Find where the given text appears and provide that cell's center as [X, Y] coordinate. 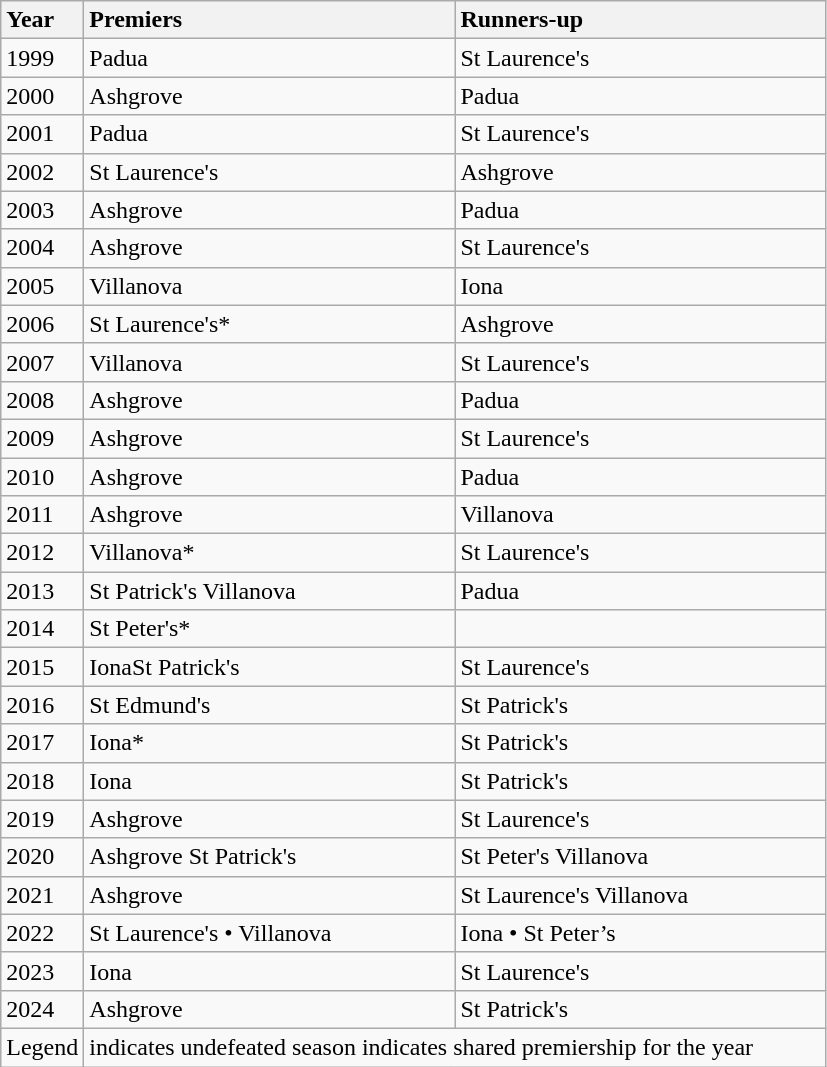
2001 [42, 134]
Year [42, 20]
Iona • St Peter’s [640, 933]
2015 [42, 667]
Runners-up [640, 20]
Premiers [270, 20]
St Edmund's [270, 705]
2003 [42, 210]
St Laurence's Villanova [640, 895]
2005 [42, 286]
2018 [42, 781]
Legend [42, 1047]
indicates undefeated season indicates shared premiership for the year [455, 1047]
2011 [42, 515]
2023 [42, 971]
Iona* [270, 743]
2002 [42, 172]
2014 [42, 629]
2000 [42, 96]
St Peter's* [270, 629]
Ashgrove St Patrick's [270, 857]
2017 [42, 743]
2024 [42, 1009]
2006 [42, 324]
2022 [42, 933]
St Peter's Villanova [640, 857]
2012 [42, 553]
1999 [42, 58]
2007 [42, 362]
2010 [42, 477]
IonaSt Patrick's [270, 667]
2009 [42, 438]
2021 [42, 895]
2019 [42, 819]
St Patrick's Villanova [270, 591]
St Laurence's* [270, 324]
2008 [42, 400]
Villanova* [270, 553]
2020 [42, 857]
2004 [42, 248]
St Laurence's • Villanova [270, 933]
2016 [42, 705]
2013 [42, 591]
